Provide the [X, Y] coordinate of the cell's center where the given text is located.  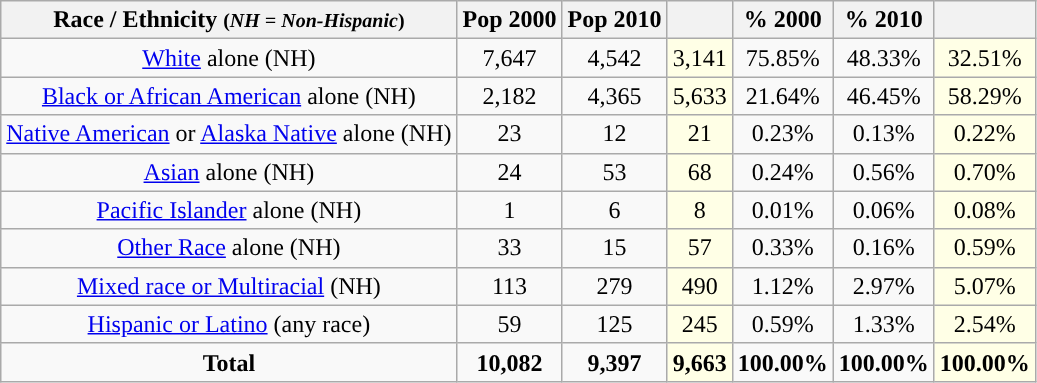
24 [510, 172]
0.13% [884, 134]
21 [700, 134]
% 2010 [884, 20]
Asian alone (NH) [229, 172]
68 [700, 172]
Native American or Alaska Native alone (NH) [229, 134]
5,633 [700, 96]
6 [614, 210]
Mixed race or Multiracial (NH) [229, 286]
1.12% [782, 286]
0.16% [884, 248]
2,182 [510, 96]
0.33% [782, 248]
0.08% [984, 210]
5.07% [984, 286]
% 2000 [782, 20]
33 [510, 248]
Total [229, 362]
Black or African American alone (NH) [229, 96]
12 [614, 134]
0.24% [782, 172]
0.06% [884, 210]
1.33% [884, 324]
113 [510, 286]
10,082 [510, 362]
0.70% [984, 172]
15 [614, 248]
Pacific Islander alone (NH) [229, 210]
7,647 [510, 58]
53 [614, 172]
57 [700, 248]
125 [614, 324]
0.01% [782, 210]
Pop 2000 [510, 20]
3,141 [700, 58]
0.56% [884, 172]
490 [700, 286]
46.45% [884, 96]
4,542 [614, 58]
Race / Ethnicity (NH = Non-Hispanic) [229, 20]
2.54% [984, 324]
75.85% [782, 58]
9,663 [700, 362]
279 [614, 286]
23 [510, 134]
0.22% [984, 134]
59 [510, 324]
4,365 [614, 96]
245 [700, 324]
White alone (NH) [229, 58]
1 [510, 210]
21.64% [782, 96]
2.97% [884, 286]
9,397 [614, 362]
8 [700, 210]
Hispanic or Latino (any race) [229, 324]
48.33% [884, 58]
Pop 2010 [614, 20]
Other Race alone (NH) [229, 248]
0.23% [782, 134]
32.51% [984, 58]
58.29% [984, 96]
